Detect which cell encompasses the target text, then output its [X, Y] center coordinate. 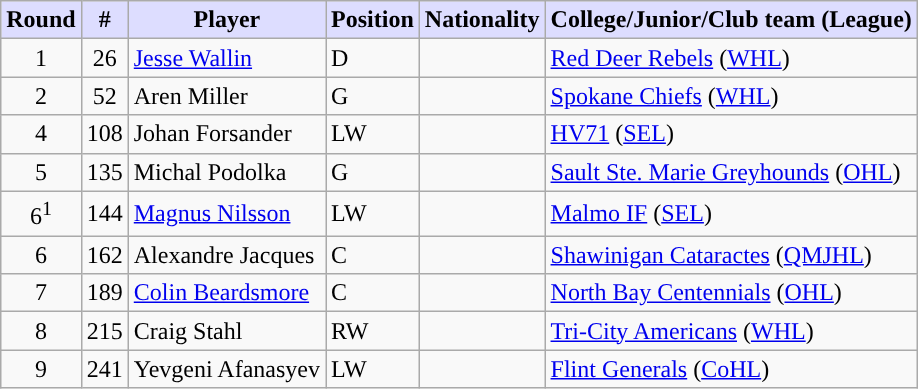
135 [104, 172]
D [373, 58]
North Bay Centennials (OHL) [731, 293]
Player [226, 20]
Malmo IF (SEL) [731, 214]
Yevgeni Afanasyev [226, 369]
215 [104, 331]
Magnus Nilsson [226, 214]
Alexandre Jacques [226, 255]
Red Deer Rebels (WHL) [731, 58]
26 [104, 58]
144 [104, 214]
7 [41, 293]
8 [41, 331]
Round [41, 20]
189 [104, 293]
2 [41, 96]
RW [373, 331]
Flint Generals (CoHL) [731, 369]
Jesse Wallin [226, 58]
Tri-City Americans (WHL) [731, 331]
52 [104, 96]
162 [104, 255]
9 [41, 369]
Position [373, 20]
108 [104, 134]
Spokane Chiefs (WHL) [731, 96]
Craig Stahl [226, 331]
61 [41, 214]
Michal Podolka [226, 172]
241 [104, 369]
Nationality [482, 20]
Shawinigan Cataractes (QMJHL) [731, 255]
HV71 (SEL) [731, 134]
Johan Forsander [226, 134]
1 [41, 58]
College/Junior/Club team (League) [731, 20]
Colin Beardsmore [226, 293]
5 [41, 172]
# [104, 20]
4 [41, 134]
Sault Ste. Marie Greyhounds (OHL) [731, 172]
Aren Miller [226, 96]
6 [41, 255]
